From the cell containing the given text, extract its center point as [x, y] coordinate. 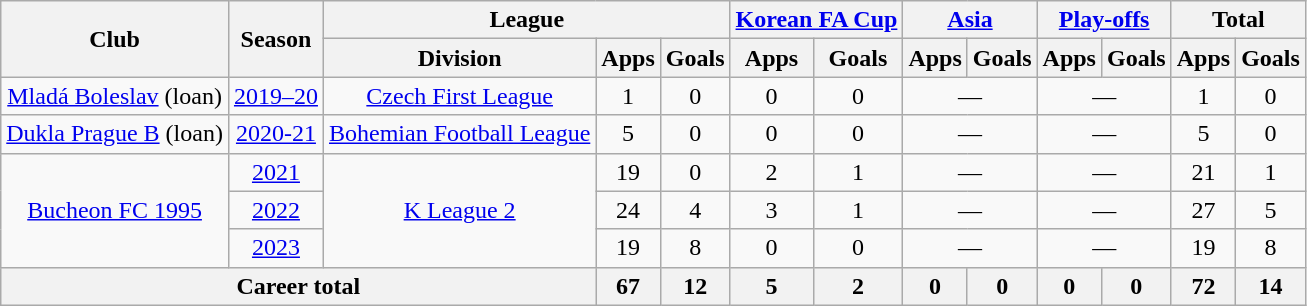
12 [695, 286]
72 [1203, 286]
Total [1238, 20]
4 [695, 210]
14 [1271, 286]
K League 2 [459, 210]
Season [276, 39]
2023 [276, 248]
Mladá Boleslav (loan) [115, 96]
Czech First League [459, 96]
Division [459, 58]
Asia [970, 20]
27 [1203, 210]
Korean FA Cup [816, 20]
2020-21 [276, 134]
Career total [298, 286]
Bucheon FC 1995 [115, 210]
League [526, 20]
21 [1203, 172]
3 [772, 210]
Dukla Prague B (loan) [115, 134]
2019–20 [276, 96]
2021 [276, 172]
Club [115, 39]
24 [628, 210]
2022 [276, 210]
Bohemian Football League [459, 134]
67 [628, 286]
Play-offs [1104, 20]
